Search for the cell housing the specified text and yield its [x, y] center coordinate. 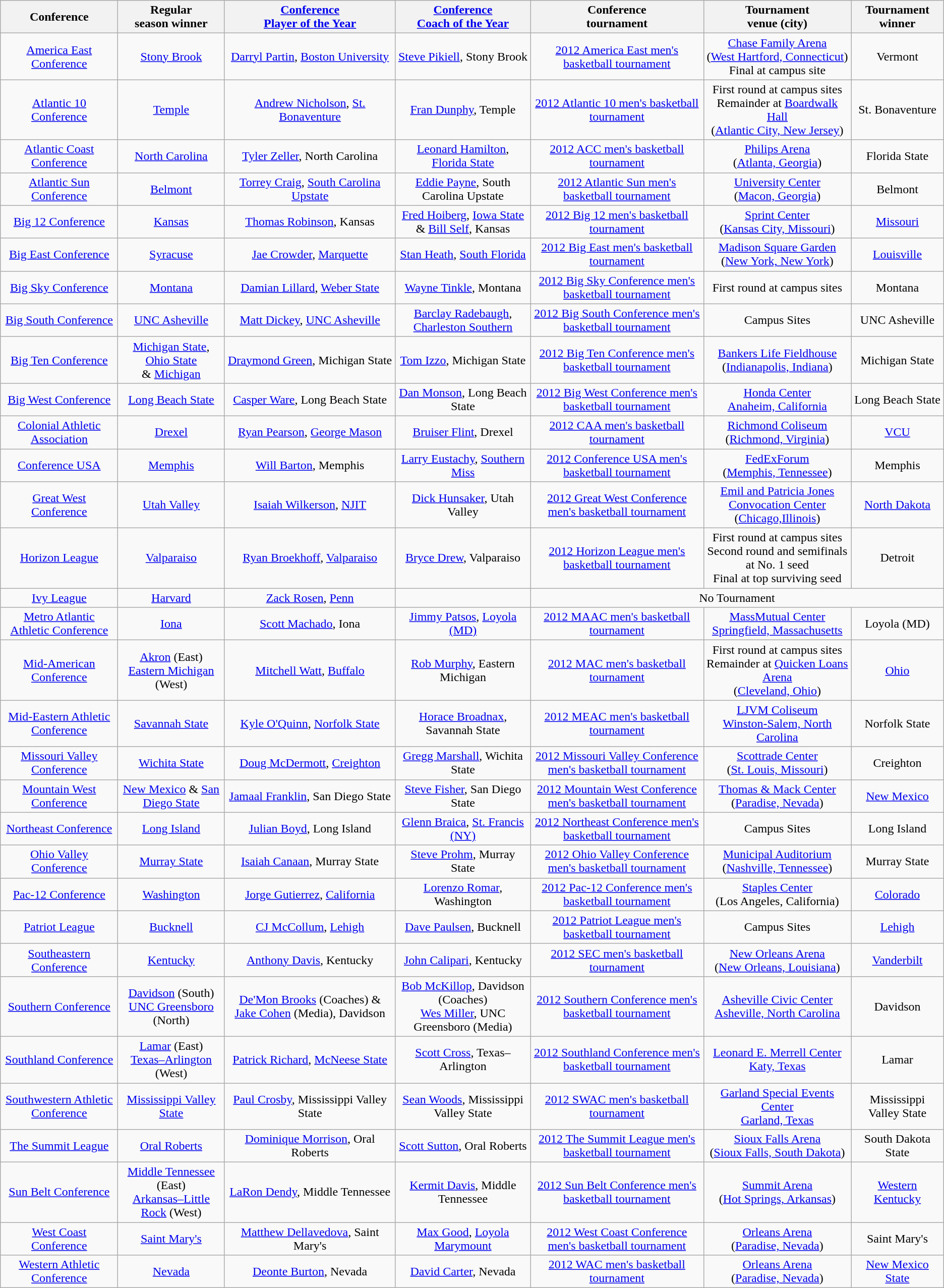
Isaiah Canaan, Murray State [310, 862]
Andrew Nicholson, St. Bonaventure [310, 110]
Louisville [898, 254]
Vanderbilt [898, 960]
Julian Boyd, Long Island [310, 828]
Ohio [898, 670]
Tournamentwinner [898, 17]
Staples Center(Los Angeles, California) [778, 894]
2012 Big Sky Conference men's basketball tournament [617, 288]
Davidson [898, 1006]
2012 Atlantic Sun men's basketball tournament [617, 189]
Lorenzo Romar, Washington [463, 894]
South Dakota State [898, 1146]
Wayne Tinkle, Montana [463, 288]
Sprint Center(Kansas City, Missouri) [778, 222]
2012 Southern Conference men's basketball tournament [617, 1006]
Steve Pikiell, Stony Brook [463, 57]
Southeastern Conference [60, 960]
VCU [898, 432]
Casper Ware, Long Beach State [310, 400]
Lehigh [898, 927]
Davidson (South)UNC Greensboro (North) [171, 1006]
Western Athletic Conference [60, 1271]
First round at campus sitesRemainder at Quicken Loans Arena(Cleveland, Ohio) [778, 670]
Atlantic Sun Conference [60, 189]
Horace Broadnax, Savannah State [463, 723]
Scottrade Center(St. Louis, Missouri) [778, 763]
Emil and Patricia Jones Convocation Center(Chicago,Illinois) [778, 505]
Temple [171, 110]
2012 Big 12 men's basketball tournament [617, 222]
Tournamentvenue (city) [778, 17]
Kansas [171, 222]
Atlantic Coast Conference [60, 156]
Bucknell [171, 927]
Mid-Eastern Athletic Conference [60, 723]
Florida State [898, 156]
Washington [171, 894]
LJVM ColiseumWinston-Salem, North Carolina [778, 723]
Colorado [898, 894]
Stan Heath, South Florida [463, 254]
Tyler Zeller, North Carolina [310, 156]
Ivy League [60, 598]
Max Good, Loyola Marymount [463, 1239]
2012 WAC men's basketball tournament [617, 1271]
The Summit League [60, 1146]
Municipal Auditorium(Nashville, Tennessee) [778, 862]
CJ McCollum, Lehigh [310, 927]
Doug McDermott, Creighton [310, 763]
Sioux Falls Arena(Sioux Falls, South Dakota) [778, 1146]
Matthew Dellavedova, Saint Mary's [310, 1239]
Thomas Robinson, Kansas [310, 222]
Wichita State [171, 763]
Leonard Hamilton, Florida State [463, 156]
Drexel [171, 432]
Ryan Pearson, George Mason [310, 432]
Dick Hunsaker, Utah Valley [463, 505]
Deonte Burton, Nevada [310, 1271]
2012 Atlantic 10 men's basketball tournament [617, 110]
Atlantic 10 Conference [60, 110]
New Mexico & San Diego State [171, 796]
Michigan State,Ohio State& Michigan [171, 360]
West Coast Conference [60, 1239]
2012 Big West Conference men's basketball tournament [617, 400]
Valparaiso [171, 558]
Leonard E. Merrell CenterKaty, Texas [778, 1059]
Dominique Morrison, Oral Roberts [310, 1146]
Southland Conference [60, 1059]
2012 ACC men's basketball tournament [617, 156]
New Orleans Arena(New Orleans, Louisiana) [778, 960]
Will Barton, Memphis [310, 465]
Zack Rosen, Penn [310, 598]
Philips Arena(Atlanta, Georgia) [778, 156]
Metro Atlantic Athletic Conference [60, 624]
Missouri [898, 222]
Darryl Partin, Boston University [310, 57]
Oral Roberts [171, 1146]
2012 Conference USA men's basketball tournament [617, 465]
Summit Arena(Hot Springs, Arkansas) [778, 1193]
De'Mon Brooks (Coaches) & Jake Cohen (Media), Davidson [310, 1006]
Akron (East)Eastern Michigan (West) [171, 670]
Lamar [898, 1059]
Loyola (MD) [898, 624]
No Tournament [737, 598]
Fran Dunphy, Temple [463, 110]
2012 Southland Conference men's basketball tournament [617, 1059]
Dan Monson, Long Beach State [463, 400]
ConferencePlayer of the Year [310, 17]
Pac-12 Conference [60, 894]
Mitchell Watt, Buffalo [310, 670]
Garland Special Events CenterGarland, Texas [778, 1106]
Ohio Valley Conference [60, 862]
Paul Crosby, Mississippi Valley State [310, 1106]
First round at campus sitesRemainder at Boardwalk Hall(Atlantic City, New Jersey) [778, 110]
Draymond Green, Michigan State [310, 360]
Lamar (East)Texas–Arlington (West) [171, 1059]
Michigan State [898, 360]
Big East Conference [60, 254]
2012 Sun Belt Conference men's basketball tournament [617, 1193]
Asheville Civic CenterAsheville, North Carolina [778, 1006]
2012 The Summit League men's basketball tournament [617, 1146]
Conference [60, 17]
Big South Conference [60, 320]
2012 Big Ten Conference men's basketball tournament [617, 360]
Great West Conference [60, 505]
Middle Tennessee (East)Arkansas–Little Rock (West) [171, 1193]
Conference USA [60, 465]
First round at campus sitesSecond round and semifinals at No. 1 seedFinal at top surviving seed [778, 558]
First round at campus sites [778, 288]
2012 MAAC men's basketball tournament [617, 624]
Jimmy Patsos, Loyola (MD) [463, 624]
North Dakota [898, 505]
Steve Fisher, San Diego State [463, 796]
Honda CenterAnaheim, California [778, 400]
Bruiser Flint, Drexel [463, 432]
Barclay Radebaugh, Charleston Southern [463, 320]
Big Ten Conference [60, 360]
Fred Hoiberg, Iowa State & Bill Self, Kansas [463, 222]
Bryce Drew, Valparaiso [463, 558]
Sun Belt Conference [60, 1193]
Damian Lillard, Weber State [310, 288]
Ryan Broekhoff, Valparaiso [310, 558]
2012 Missouri Valley Conference men's basketball tournament [617, 763]
Rob Murphy, Eastern Michigan [463, 670]
2012 Pac-12 Conference men's basketball tournament [617, 894]
Patrick Richard, McNeese State [310, 1059]
2012 Great West Conference men's basketball tournament [617, 505]
2012 CAA men's basketball tournament [617, 432]
Tom Izzo, Michigan State [463, 360]
Stony Brook [171, 57]
2012 Big South Conference men's basketball tournament [617, 320]
Regularseason winner [171, 17]
Western Kentucky [898, 1193]
2012 SWAC men's basketball tournament [617, 1106]
2012 Horizon League men's basketball tournament [617, 558]
2012 West Coast Conference men's basketball tournament [617, 1239]
Larry Eustachy, Southern Miss [463, 465]
Bob McKillop, Davidson (Coaches)Wes Miller, UNC Greensboro (Media) [463, 1006]
St. Bonaventure [898, 110]
Big West Conference [60, 400]
Glenn Braica, St. Francis (NY) [463, 828]
David Carter, Nevada [463, 1271]
Iona [171, 624]
Southern Conference [60, 1006]
Utah Valley [171, 505]
Torrey Craig, South Carolina Upstate [310, 189]
Harvard [171, 598]
Big Sky Conference [60, 288]
Southwestern Athletic Conference [60, 1106]
Big 12 Conference [60, 222]
Dave Paulsen, Bucknell [463, 927]
Isaiah Wilkerson, NJIT [310, 505]
Thomas & Mack Center(Paradise, Nevada) [778, 796]
Patriot League [60, 927]
Scott Sutton, Oral Roberts [463, 1146]
Anthony Davis, Kentucky [310, 960]
2012 Big East men's basketball tournament [617, 254]
Kermit Davis, Middle Tennessee [463, 1193]
Eddie Payne, South Carolina Upstate [463, 189]
Detroit [898, 558]
ConferenceCoach of the Year [463, 17]
Colonial Athletic Association [60, 432]
Jorge Gutierrez, California [310, 894]
Kentucky [171, 960]
2012 Ohio Valley Conference men's basketball tournament [617, 862]
Gregg Marshall, Wichita State [463, 763]
Jae Crowder, Marquette [310, 254]
Northeast Conference [60, 828]
Syracuse [171, 254]
Savannah State [171, 723]
University Center(Macon, Georgia) [778, 189]
Matt Dickey, UNC Asheville [310, 320]
Scott Cross, Texas–Arlington [463, 1059]
Vermont [898, 57]
Bankers Life Fieldhouse(Indianapolis, Indiana) [778, 360]
Horizon League [60, 558]
2012 Northeast Conference men's basketball tournament [617, 828]
2012 Patriot League men's basketball tournament [617, 927]
Creighton [898, 763]
Madison Square Garden(New York, New York) [778, 254]
2012 MAC men's basketball tournament [617, 670]
Chase Family Arena(West Hartford, Connecticut)Final at campus site [778, 57]
Missouri Valley Conference [60, 763]
America East Conference [60, 57]
Norfolk State [898, 723]
Richmond Coliseum(Richmond, Virginia) [778, 432]
2012 SEC men's basketball tournament [617, 960]
New Mexico State [898, 1271]
2012 America East men's basketball tournament [617, 57]
2012 MEAC men's basketball tournament [617, 723]
Jamaal Franklin, San Diego State [310, 796]
North Carolina [171, 156]
New Mexico [898, 796]
Mountain West Conference [60, 796]
Kyle O'Quinn, Norfolk State [310, 723]
MassMutual CenterSpringfield, Massachusetts [778, 624]
Mid-American Conference [60, 670]
Scott Machado, Iona [310, 624]
Steve Prohm, Murray State [463, 862]
John Calipari, Kentucky [463, 960]
Nevada [171, 1271]
Conferencetournament [617, 17]
2012 Mountain West Conference men's basketball tournament [617, 796]
LaRon Dendy, Middle Tennessee [310, 1193]
Sean Woods, Mississippi Valley State [463, 1106]
FedExForum(Memphis, Tennessee) [778, 465]
